Return the [x, y] coordinate for the center point of the cell that contains the specified text.  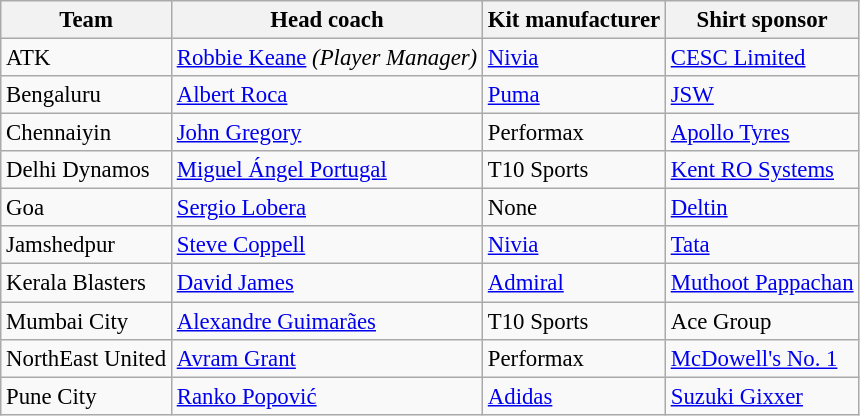
Sergio Lobera [326, 208]
Jamshedpur [86, 245]
JSW [762, 95]
Robbie Keane (Player Manager) [326, 58]
Pune City [86, 396]
Puma [574, 95]
Muthoot Pappachan [762, 283]
Albert Roca [326, 95]
Ranko Popović [326, 396]
Goa [86, 208]
NorthEast United [86, 358]
Tata [762, 245]
Alexandre Guimarães [326, 321]
McDowell's No. 1 [762, 358]
John Gregory [326, 133]
Chennaiyin [86, 133]
None [574, 208]
Adidas [574, 396]
Apollo Tyres [762, 133]
Miguel Ángel Portugal [326, 170]
Team [86, 20]
Kerala Blasters [86, 283]
Kent RO Systems [762, 170]
Head coach [326, 20]
Mumbai City [86, 321]
Deltin [762, 208]
David James [326, 283]
Bengaluru [86, 95]
Steve Coppell [326, 245]
Kit manufacturer [574, 20]
Suzuki Gixxer [762, 396]
Ace Group [762, 321]
Avram Grant [326, 358]
Delhi Dynamos [86, 170]
ATK [86, 58]
CESC Limited [762, 58]
Admiral [574, 283]
Shirt sponsor [762, 20]
